Output the [x, y] coordinate of the center of the cell containing the given text.  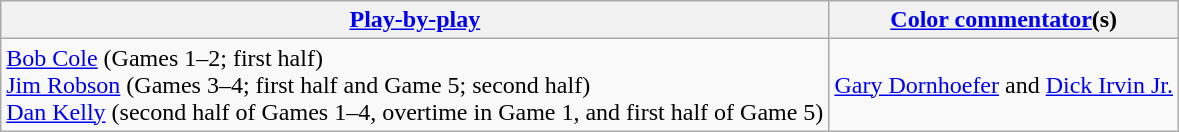
Play-by-play [415, 20]
Gary Dornhoefer and Dick Irvin Jr. [1004, 85]
Color commentator(s) [1004, 20]
